For the text-containing cell, return its midpoint in [x, y] coordinate format. 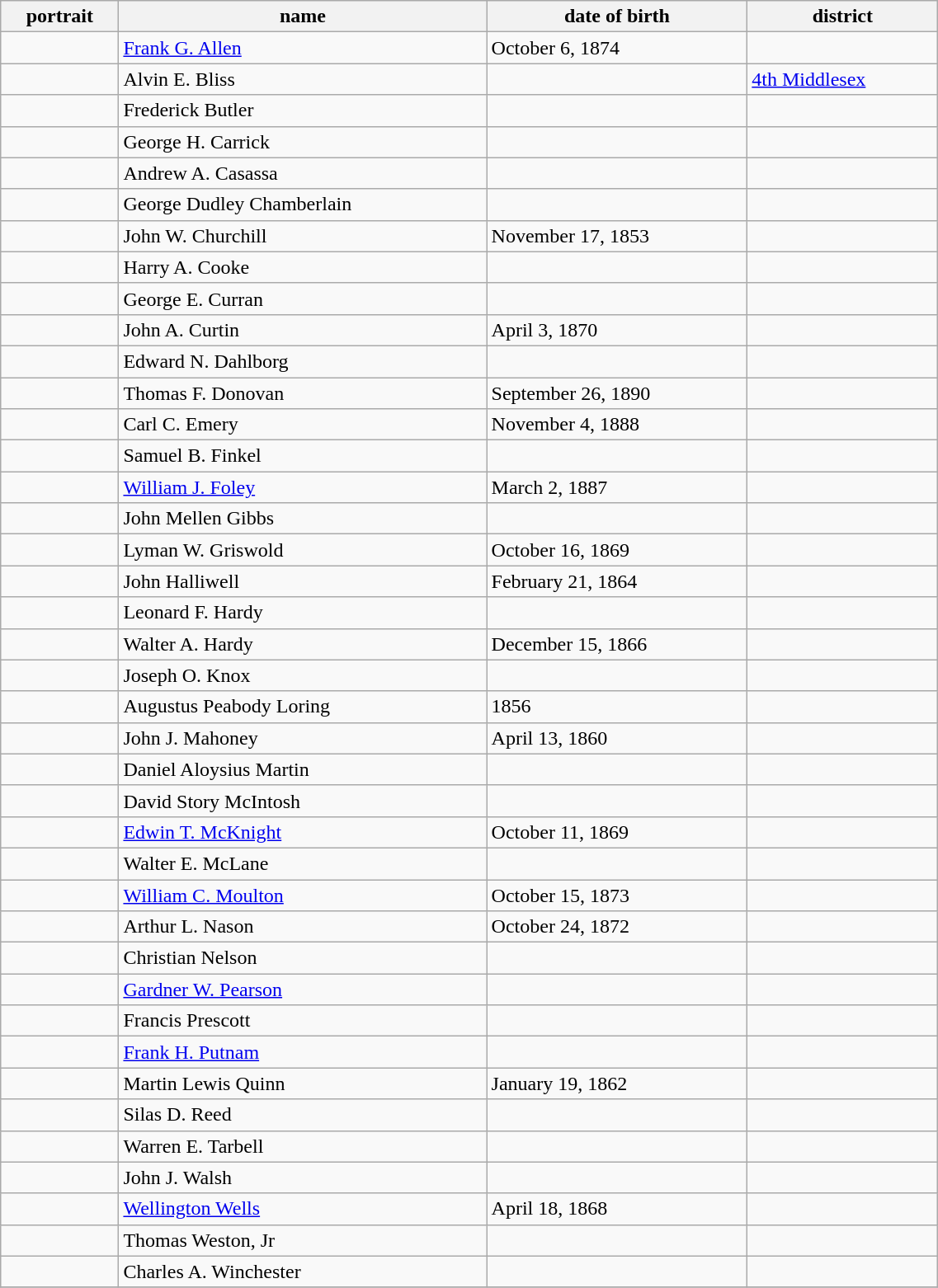
Samuel B. Finkel [303, 456]
Daniel Aloysius Martin [303, 769]
January 19, 1862 [617, 1084]
portrait [59, 16]
name [303, 16]
Wellington Wells [303, 1209]
November 17, 1853 [617, 236]
Lyman W. Griswold [303, 550]
John Mellen Gibbs [303, 519]
4th Middlesex [843, 79]
Harry A. Cooke [303, 267]
Warren E. Tarbell [303, 1146]
Andrew A. Casassa [303, 173]
David Story McIntosh [303, 801]
Charles A. Winchester [303, 1272]
John J. Mahoney [303, 738]
Christian Nelson [303, 958]
district [843, 16]
Frank G. Allen [303, 48]
Thomas Weston, Jr [303, 1240]
October 6, 1874 [617, 48]
April 18, 1868 [617, 1209]
October 15, 1873 [617, 895]
John Halliwell [303, 581]
Silas D. Reed [303, 1115]
Alvin E. Bliss [303, 79]
Walter E. McLane [303, 863]
Leonard F. Hardy [303, 613]
John J. Walsh [303, 1178]
April 3, 1870 [617, 330]
Martin Lewis Quinn [303, 1084]
William J. Foley [303, 487]
Edwin T. McKnight [303, 832]
Francis Prescott [303, 1021]
1856 [617, 707]
Augustus Peabody Loring [303, 707]
Frederick Butler [303, 110]
John W. Churchill [303, 236]
John A. Curtin [303, 330]
Thomas F. Donovan [303, 393]
March 2, 1887 [617, 487]
Carl C. Emery [303, 425]
William C. Moulton [303, 895]
George E. Curran [303, 298]
George H. Carrick [303, 142]
October 24, 1872 [617, 927]
November 4, 1888 [617, 425]
date of birth [617, 16]
February 21, 1864 [617, 581]
Joseph O. Knox [303, 675]
October 11, 1869 [617, 832]
Gardner W. Pearson [303, 990]
October 16, 1869 [617, 550]
Edward N. Dahlborg [303, 361]
George Dudley Chamberlain [303, 204]
Frank H. Putnam [303, 1052]
Walter A. Hardy [303, 644]
Arthur L. Nason [303, 927]
December 15, 1866 [617, 644]
September 26, 1890 [617, 393]
April 13, 1860 [617, 738]
